Extract the [X, Y] coordinate from the center of the cell holding the provided text.  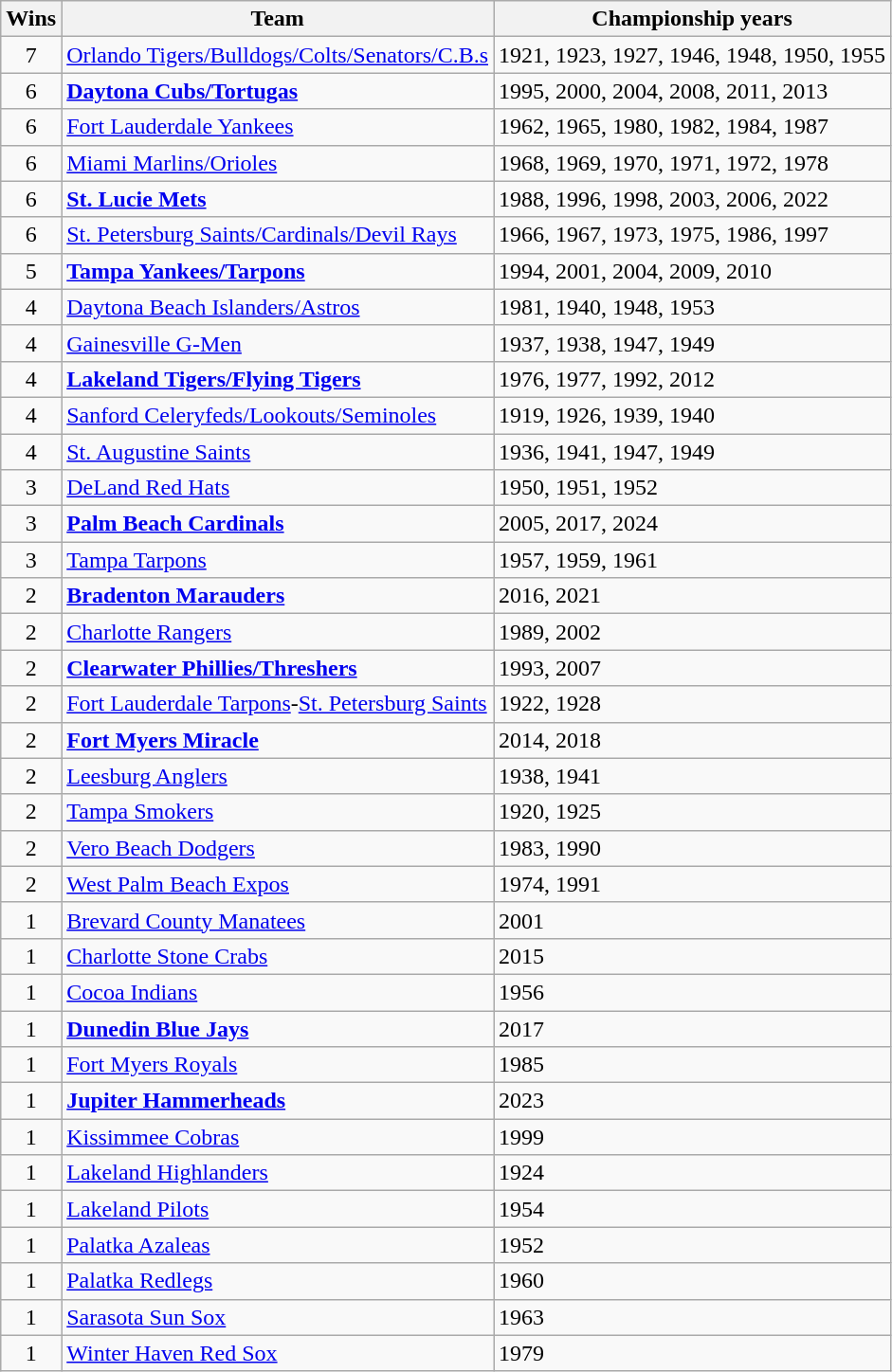
Bradenton Marauders [278, 596]
1981, 1940, 1948, 1953 [692, 307]
1989, 2002 [692, 632]
Dunedin Blue Jays [278, 1028]
Daytona Beach Islanders/Astros [278, 307]
2023 [692, 1101]
2014, 2018 [692, 740]
Fort Myers Royals [278, 1065]
Sarasota Sun Sox [278, 1317]
Brevard County Manatees [278, 920]
2005, 2017, 2024 [692, 524]
1994, 2001, 2004, 2009, 2010 [692, 271]
Fort Lauderdale Tarpons-St. Petersburg Saints [278, 704]
Kissimmee Cobras [278, 1137]
DeLand Red Hats [278, 488]
1976, 1977, 1992, 2012 [692, 379]
Daytona Cubs/Tortugas [278, 91]
Orlando Tigers/Bulldogs/Colts/Senators/C.B.s [278, 55]
Winter Haven Red Sox [278, 1353]
Tampa Tarpons [278, 560]
1985 [692, 1065]
2017 [692, 1028]
1988, 1996, 1998, 2003, 2006, 2022 [692, 199]
1952 [692, 1245]
Lakeland Pilots [278, 1209]
Fort Myers Miracle [278, 740]
1922, 1928 [692, 704]
1960 [692, 1281]
1974, 1991 [692, 884]
Palatka Redlegs [278, 1281]
Team [278, 19]
1937, 1938, 1947, 1949 [692, 343]
Clearwater Phillies/Threshers [278, 668]
1979 [692, 1353]
1995, 2000, 2004, 2008, 2011, 2013 [692, 91]
1936, 1941, 1947, 1949 [692, 452]
1950, 1951, 1952 [692, 488]
1954 [692, 1209]
St. Lucie Mets [278, 199]
Wins [31, 19]
Charlotte Stone Crabs [278, 956]
1919, 1926, 1939, 1940 [692, 415]
St. Augustine Saints [278, 452]
2016, 2021 [692, 596]
Leesburg Anglers [278, 776]
Championship years [692, 19]
1999 [692, 1137]
Cocoa Indians [278, 992]
1921, 1923, 1927, 1946, 1948, 1950, 1955 [692, 55]
1957, 1959, 1961 [692, 560]
1983, 1990 [692, 848]
Sanford Celeryfeds/Lookouts/Seminoles [278, 415]
West Palm Beach Expos [278, 884]
Miami Marlins/Orioles [278, 163]
Jupiter Hammerheads [278, 1101]
Palm Beach Cardinals [278, 524]
Vero Beach Dodgers [278, 848]
Lakeland Highlanders [278, 1173]
1938, 1941 [692, 776]
Palatka Azaleas [278, 1245]
5 [31, 271]
Charlotte Rangers [278, 632]
2015 [692, 956]
Fort Lauderdale Yankees [278, 127]
1963 [692, 1317]
Tampa Yankees/Tarpons [278, 271]
7 [31, 55]
Tampa Smokers [278, 812]
Gainesville G-Men [278, 343]
1920, 1925 [692, 812]
1968, 1969, 1970, 1971, 1972, 1978 [692, 163]
1966, 1967, 1973, 1975, 1986, 1997 [692, 235]
1956 [692, 992]
1924 [692, 1173]
2001 [692, 920]
1962, 1965, 1980, 1982, 1984, 1987 [692, 127]
Lakeland Tigers/Flying Tigers [278, 379]
St. Petersburg Saints/Cardinals/Devil Rays [278, 235]
1993, 2007 [692, 668]
